From the cell containing the given text, extract its center point as (x, y) coordinate. 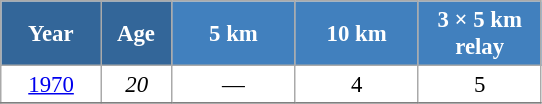
Age (136, 34)
4 (356, 85)
20 (136, 85)
— (234, 85)
3 × 5 km relay (480, 34)
5 (480, 85)
5 km (234, 34)
Year (52, 34)
10 km (356, 34)
1970 (52, 85)
